Scan for the cell matching the given text and deliver its (X, Y) coordinate at center. 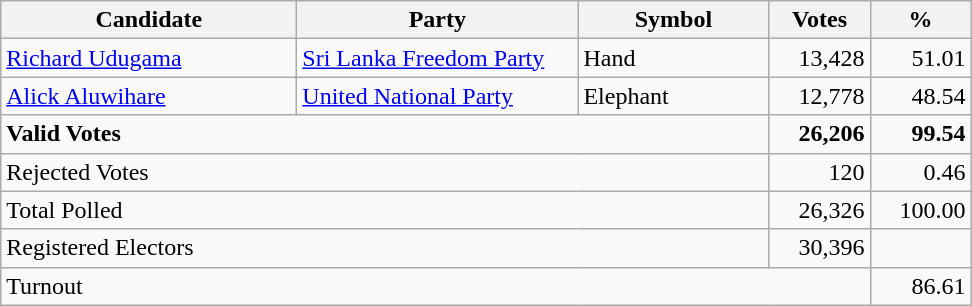
Sri Lanka Freedom Party (438, 58)
% (920, 20)
Rejected Votes (385, 172)
Hand (674, 58)
26,206 (820, 134)
12,778 (820, 96)
Elephant (674, 96)
Registered Electors (385, 248)
Total Polled (385, 210)
Alick Aluwihare (149, 96)
Symbol (674, 20)
0.46 (920, 172)
Votes (820, 20)
120 (820, 172)
48.54 (920, 96)
Turnout (436, 286)
Valid Votes (385, 134)
13,428 (820, 58)
26,326 (820, 210)
99.54 (920, 134)
United National Party (438, 96)
86.61 (920, 286)
51.01 (920, 58)
30,396 (820, 248)
Candidate (149, 20)
Richard Udugama (149, 58)
100.00 (920, 210)
Party (438, 20)
